Provide the (X, Y) coordinate of the cell's center where the given text is located.  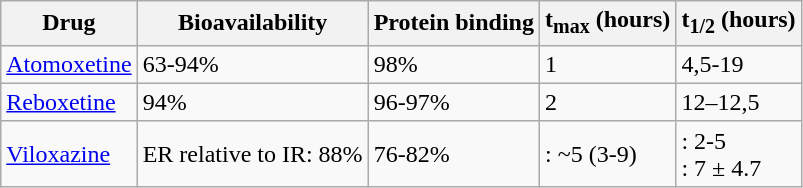
t1/2 (hours) (738, 23)
76-82% (454, 154)
Reboxetine (69, 102)
: ~5 (3-9) (607, 154)
Protein binding (454, 23)
Bioavailability (252, 23)
Drug (69, 23)
12–12,5 (738, 102)
96-97% (454, 102)
94% (252, 102)
2 (607, 102)
Viloxazine (69, 154)
tmax (hours) (607, 23)
98% (454, 64)
ER relative to IR: 88% (252, 154)
Atomoxetine (69, 64)
63-94% (252, 64)
1 (607, 64)
: 2-5: 7 ± 4.7 (738, 154)
4,5-19 (738, 64)
